For the text-containing cell, return its midpoint in [x, y] coordinate format. 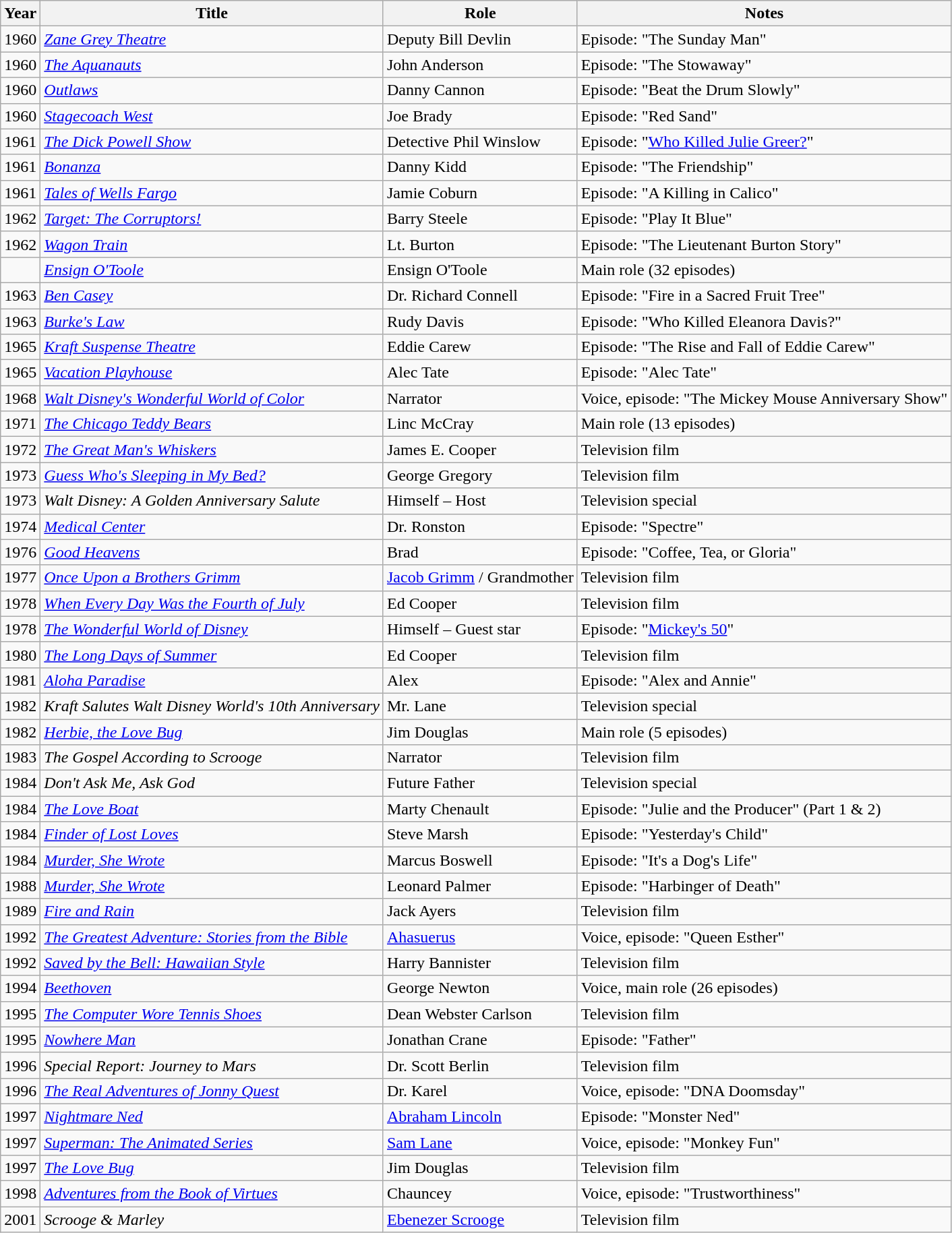
Voice, main role (26 episodes) [765, 988]
Future Father [480, 783]
Main role (32 episodes) [765, 270]
The Dick Powell Show [212, 142]
John Anderson [480, 65]
Kraft Suspense Theatre [212, 347]
1989 [20, 911]
1972 [20, 450]
Chauncey [480, 1194]
Episode: "Who Killed Julie Greer?" [765, 142]
Zane Grey Theatre [212, 39]
Ahasuerus [480, 937]
Eddie Carew [480, 347]
Episode: "Yesterday's Child" [765, 835]
Nowhere Man [212, 1040]
Once Upon a Brothers Grimm [212, 578]
Dr. Karel [480, 1091]
1977 [20, 578]
Don't Ask Me, Ask God [212, 783]
George Newton [480, 988]
Tales of Wells Fargo [212, 193]
Episode: "Alex and Annie" [765, 680]
Episode: "Play It Blue" [765, 218]
Himself – Host [480, 501]
Dr. Ronston [480, 527]
Medical Center [212, 527]
1971 [20, 424]
Herbie, the Love Bug [212, 731]
Walt Disney: A Golden Anniversary Salute [212, 501]
Good Heavens [212, 552]
Ebenezer Scrooge [480, 1220]
Episode: "It's a Dog's Life" [765, 860]
Steve Marsh [480, 835]
Episode: "Alec Tate" [765, 373]
Dr. Richard Connell [480, 295]
Guess Who's Sleeping in My Bed? [212, 475]
Wagon Train [212, 244]
1994 [20, 988]
Marcus Boswell [480, 860]
Episode: "Harbinger of Death" [765, 886]
Linc McCray [480, 424]
The Computer Wore Tennis Shoes [212, 1014]
Target: The Corruptors! [212, 218]
Joe Brady [480, 116]
The Chicago Teddy Bears [212, 424]
Episode: "The Sunday Man" [765, 39]
Special Report: Journey to Mars [212, 1065]
Dr. Scott Berlin [480, 1065]
Superman: The Animated Series [212, 1143]
1968 [20, 398]
Episode: "Who Killed Eleanora Davis?" [765, 322]
1988 [20, 886]
Title [212, 13]
Burke's Law [212, 322]
Saved by the Bell: Hawaiian Style [212, 963]
Episode: "A Killing in Calico" [765, 193]
Alex [480, 680]
Episode: "Coffee, Tea, or Gloria" [765, 552]
Dean Webster Carlson [480, 1014]
Kraft Salutes Walt Disney World's 10th Anniversary [212, 706]
Abraham Lincoln [480, 1116]
Episode: "The Rise and Fall of Eddie Carew" [765, 347]
The Aquanauts [212, 65]
Rudy Davis [480, 322]
The Real Adventures of Jonny Quest [212, 1091]
Danny Cannon [480, 90]
Year [20, 13]
Episode: "Monster Ned" [765, 1116]
Marty Chenault [480, 809]
George Gregory [480, 475]
Voice, episode: "Trustworthiness" [765, 1194]
1998 [20, 1194]
Voice, episode: "Monkey Fun" [765, 1143]
Outlaws [212, 90]
Brad [480, 552]
Aloha Paradise [212, 680]
Barry Steele [480, 218]
Bonanza [212, 167]
Episode: "The Friendship" [765, 167]
1974 [20, 527]
Sam Lane [480, 1143]
Jonathan Crane [480, 1040]
1983 [20, 758]
Vacation Playhouse [212, 373]
Danny Kidd [480, 167]
2001 [20, 1220]
Finder of Lost Loves [212, 835]
Episode: "The Stowaway" [765, 65]
Adventures from the Book of Virtues [212, 1194]
When Every Day Was the Fourth of July [212, 603]
Leonard Palmer [480, 886]
The Long Days of Summer [212, 655]
Jack Ayers [480, 911]
Episode: "The Lieutenant Burton Story" [765, 244]
The Love Boat [212, 809]
Mr. Lane [480, 706]
Role [480, 13]
Stagecoach West [212, 116]
1976 [20, 552]
Beethoven [212, 988]
Harry Bannister [480, 963]
Episode: "Spectre" [765, 527]
Jamie Coburn [480, 193]
Detective Phil Winslow [480, 142]
Voice, episode: "The Mickey Mouse Anniversary Show" [765, 398]
Fire and Rain [212, 911]
Episode: "Red Sand" [765, 116]
Alec Tate [480, 373]
Main role (5 episodes) [765, 731]
Himself – Guest star [480, 629]
Walt Disney's Wonderful World of Color [212, 398]
Episode: "Father" [765, 1040]
Lt. Burton [480, 244]
Episode: "Julie and the Producer" (Part 1 & 2) [765, 809]
The Wonderful World of Disney [212, 629]
Voice, episode: "Queen Esther" [765, 937]
Scrooge & Marley [212, 1220]
Episode: "Mickey's 50" [765, 629]
Ben Casey [212, 295]
Episode: "Fire in a Sacred Fruit Tree" [765, 295]
Deputy Bill Devlin [480, 39]
Notes [765, 13]
Nightmare Ned [212, 1116]
1981 [20, 680]
James E. Cooper [480, 450]
Episode: "Beat the Drum Slowly" [765, 90]
Main role (13 episodes) [765, 424]
1980 [20, 655]
The Gospel According to Scrooge [212, 758]
The Great Man's Whiskers [212, 450]
Jacob Grimm / Grandmother [480, 578]
The Love Bug [212, 1168]
The Greatest Adventure: Stories from the Bible [212, 937]
Voice, episode: "DNA Doomsday" [765, 1091]
